Return [X, Y] of the center of cell containing provided text 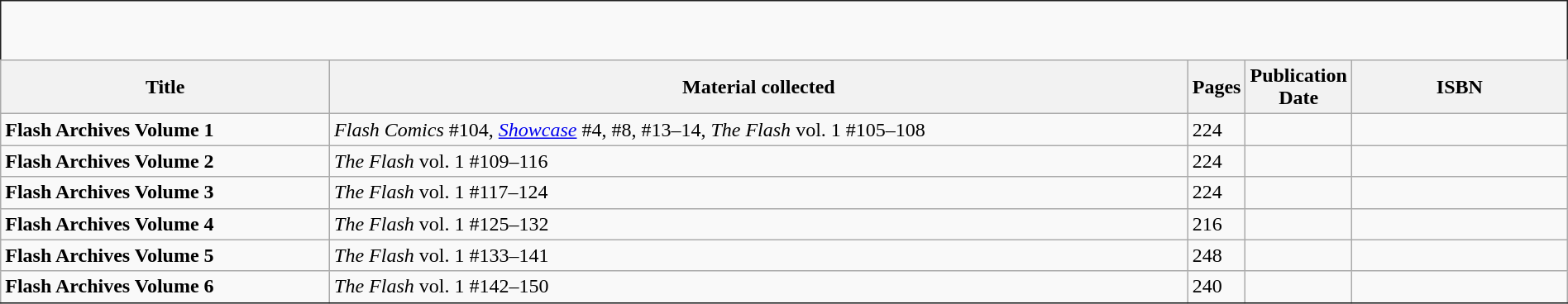
Flash Archives Volume 1 [165, 130]
Flash Archives Volume 4 [165, 224]
Flash Archives Volume 3 [165, 192]
Flash Archives Volume 2 [165, 161]
248 [1217, 255]
240 [1217, 287]
Title [165, 88]
Flash Archives Volume 5 [165, 255]
Flash Comics #104, Showcase #4, #8, #13–14, The Flash vol. 1 #105–108 [759, 130]
The Flash vol. 1 #125–132 [759, 224]
The Flash vol. 1 #142–150 [759, 287]
The Flash vol. 1 #117–124 [759, 192]
216 [1217, 224]
Flash Archives Volume 6 [165, 287]
Pages [1217, 88]
ISBN [1459, 88]
The Flash vol. 1 #133–141 [759, 255]
Publication Date [1298, 88]
The Flash vol. 1 #109–116 [759, 161]
Material collected [759, 88]
